From the cell containing the given text, extract its center point as (X, Y) coordinate. 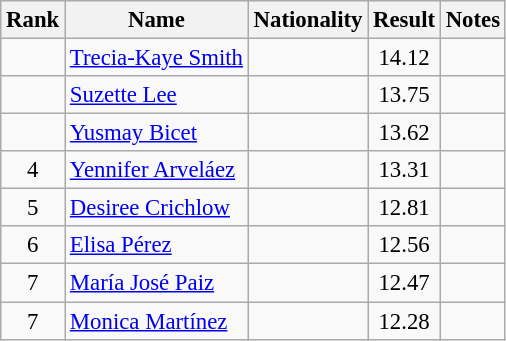
Desiree Crichlow (157, 208)
13.31 (404, 170)
Yusmay Bicet (157, 133)
Rank (33, 20)
14.12 (404, 58)
Name (157, 20)
12.47 (404, 283)
4 (33, 170)
Notes (472, 20)
Result (404, 20)
Yennifer Arveláez (157, 170)
13.75 (404, 95)
13.62 (404, 133)
12.56 (404, 245)
María José Paiz (157, 283)
Suzette Lee (157, 95)
Elisa Pérez (157, 245)
Monica Martínez (157, 321)
12.81 (404, 208)
Trecia-Kaye Smith (157, 58)
Nationality (308, 20)
6 (33, 245)
5 (33, 208)
12.28 (404, 321)
